Detect which cell encompasses the target text, then output its [X, Y] center coordinate. 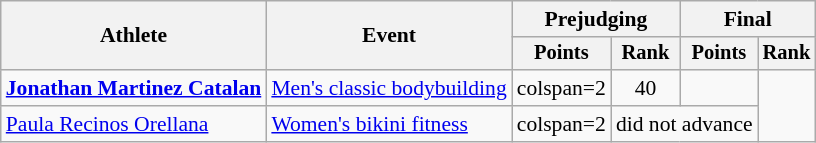
Paula Recinos Orellana [134, 124]
Women's bikini fitness [388, 124]
Jonathan Martinez Catalan [134, 88]
Prejudging [596, 19]
Final [748, 19]
Men's classic bodybuilding [388, 88]
did not advance [684, 124]
Event [388, 36]
40 [646, 88]
Athlete [134, 36]
